Extract the (x, y) coordinate from the center of the cell holding the provided text.  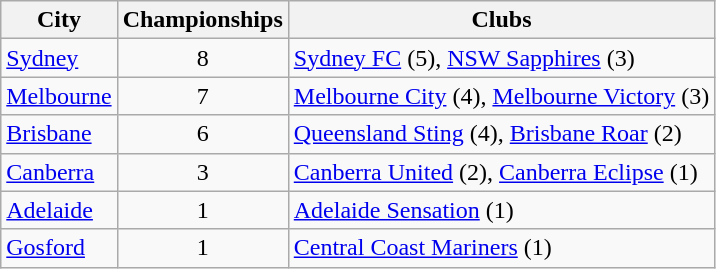
8 (202, 58)
3 (202, 172)
Central Coast Mariners (1) (501, 248)
6 (202, 134)
7 (202, 96)
City (59, 20)
Clubs (501, 20)
Adelaide Sensation (1) (501, 210)
Canberra United (2), Canberra Eclipse (1) (501, 172)
Brisbane (59, 134)
Queensland Sting (4), Brisbane Roar (2) (501, 134)
Canberra (59, 172)
Adelaide (59, 210)
Gosford (59, 248)
Sydney FC (5), NSW Sapphires (3) (501, 58)
Melbourne City (4), Melbourne Victory (3) (501, 96)
Melbourne (59, 96)
Sydney (59, 58)
Championships (202, 20)
